For the text-containing cell, return its midpoint in (x, y) coordinate format. 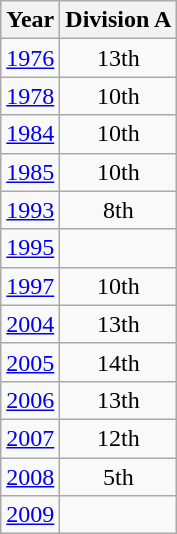
1976 (30, 58)
1997 (30, 286)
2004 (30, 324)
2005 (30, 362)
1978 (30, 96)
2008 (30, 477)
Year (30, 20)
1995 (30, 248)
8th (118, 210)
12th (118, 438)
1985 (30, 172)
2007 (30, 438)
14th (118, 362)
5th (118, 477)
2009 (30, 515)
2006 (30, 400)
Division A (118, 20)
1993 (30, 210)
1984 (30, 134)
